Find where the given text appears and provide that cell's center as (x, y) coordinate. 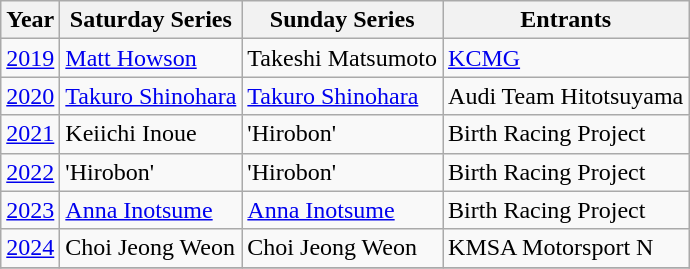
Year (30, 20)
2023 (30, 210)
Keiichi Inoue (151, 134)
Sunday Series (342, 20)
Matt Howson (151, 58)
Takeshi Matsumoto (342, 58)
Entrants (566, 20)
2021 (30, 134)
Saturday Series (151, 20)
2022 (30, 172)
KCMG (566, 58)
2019 (30, 58)
2020 (30, 96)
KMSA Motorsport N (566, 248)
Audi Team Hitotsuyama (566, 96)
2024 (30, 248)
